From the cell containing the given text, extract its center point as (X, Y) coordinate. 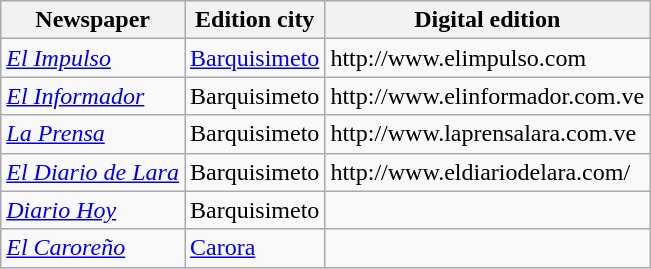
Carora (254, 248)
El Diario de Lara (93, 172)
Newspaper (93, 20)
http://www.elinformador.com.ve (488, 96)
http://www.eldiariodelara.com/ (488, 172)
La Prensa (93, 134)
Diario Hoy (93, 210)
El Impulso (93, 58)
http://www.elimpulso.com (488, 58)
Digital edition (488, 20)
El Informador (93, 96)
http://www.laprensalara.com.ve (488, 134)
El Caroreño (93, 248)
Edition city (254, 20)
